Locate the cell with the specified text and output its (X, Y) center coordinate. 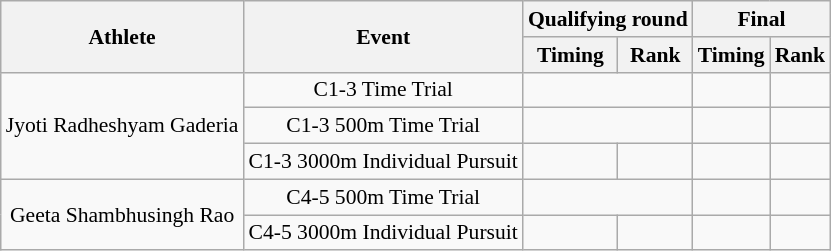
C1-3 3000m Individual Pursuit (382, 162)
Geeta Shambhusingh Rao (122, 214)
C1-3 Time Trial (382, 90)
Jyoti Radheshyam Gaderia (122, 126)
Event (382, 36)
C4-5 500m Time Trial (382, 197)
C1-3 500m Time Trial (382, 126)
Athlete (122, 36)
C4-5 3000m Individual Pursuit (382, 233)
Qualifying round (608, 19)
Final (762, 19)
